Identify which cell holds the provided text, then report its (X, Y) central coordinate. 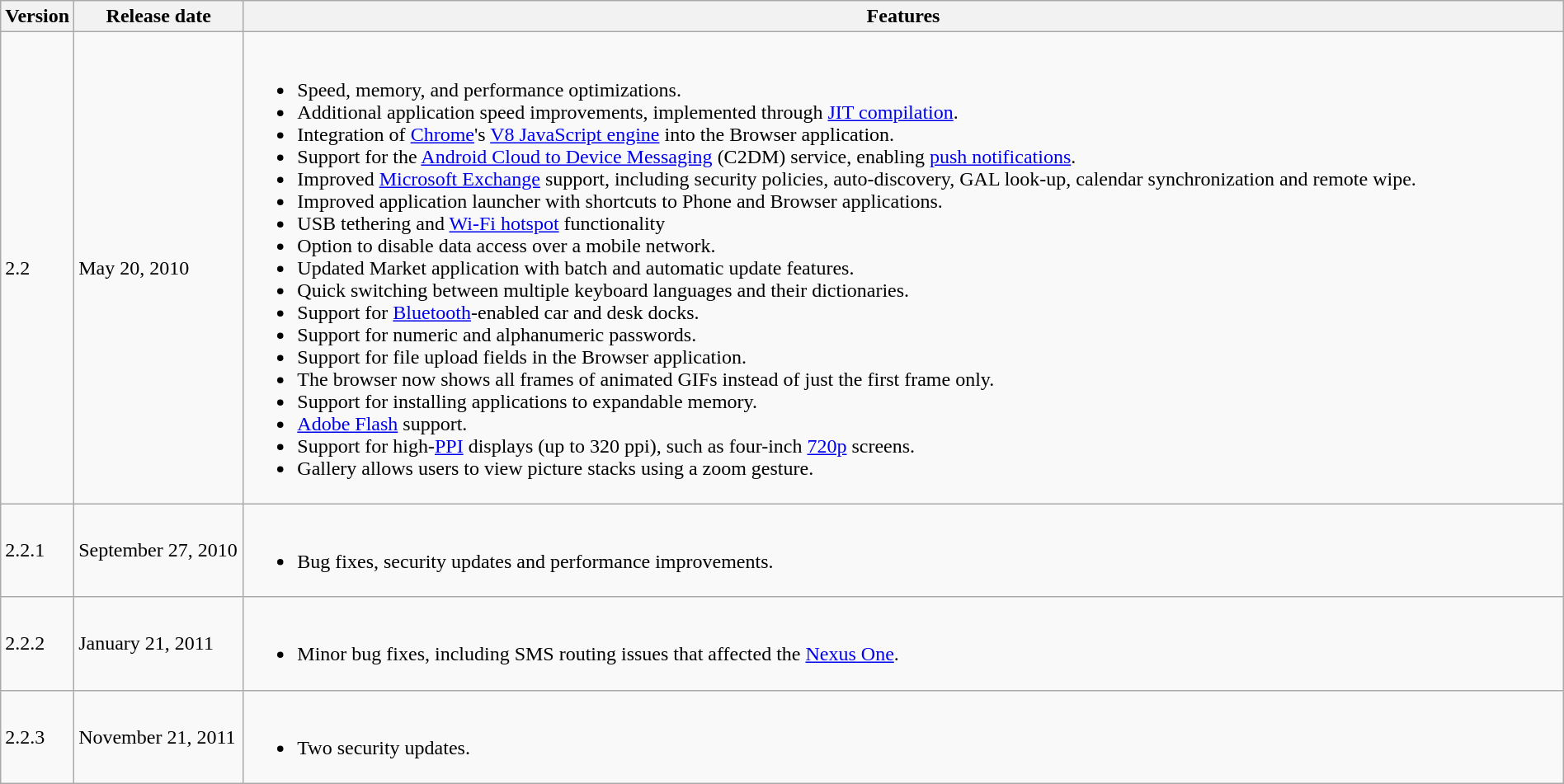
2.2.3 (38, 737)
November 21, 2011 (158, 737)
2.2 (38, 268)
2.2.1 (38, 551)
Two security updates. (903, 737)
Minor bug fixes, including SMS routing issues that affected the Nexus One. (903, 643)
Bug fixes, security updates and performance improvements. (903, 551)
Release date (158, 16)
January 21, 2011 (158, 643)
May 20, 2010 (158, 268)
September 27, 2010 (158, 551)
Version (38, 16)
Features (903, 16)
2.2.2 (38, 643)
